Find where the given text appears and provide that cell's center as [X, Y] coordinate. 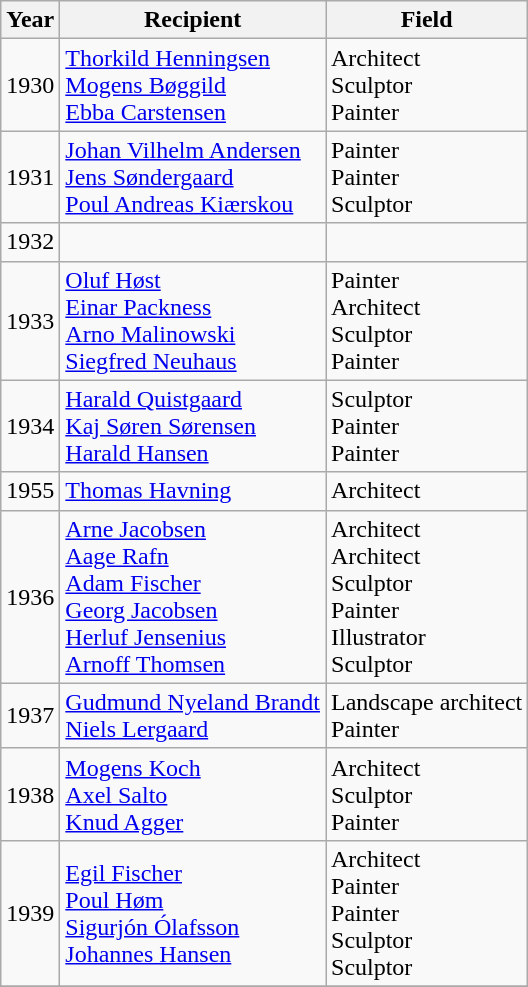
Gudmund Nyeland Brandt Niels Lergaard [193, 716]
Architect [427, 491]
Thomas Havning [193, 491]
Architect PainterPainterSculptorSculptor [427, 913]
Sculptor PainterPainter [427, 426]
1955 [30, 491]
ArchitectArchitectSculptorPainterIllustratorSculptor [427, 596]
ArchitectSculptorPainter [427, 85]
1932 [30, 242]
Landscape architect Painter [427, 716]
Thorkild Henningsen Mogens Bøggild Ebba Carstensen [193, 85]
PainterPainterSculptor [427, 177]
Architect Sculptor Painter [427, 794]
Mogens Koch Axel SaltoKnud Agger [193, 794]
1937 [30, 716]
Recipient [193, 20]
1938 [30, 794]
PainterArchitect Sculptor Painter [427, 320]
Field [427, 20]
1933 [30, 320]
1939 [30, 913]
Egil Fischer Poul HømSigurjón Ólafsson Johannes Hansen [193, 913]
Oluf Høst Einar Packness Arno Malinowski Siegfred Neuhaus [193, 320]
1930 [30, 85]
1934 [30, 426]
Arne Jacobsen Aage Rafn Adam Fischer Georg Jacobsen Herluf Jensenius Arnoff Thomsen [193, 596]
1931 [30, 177]
Harald Quistgaard Kaj Søren Sørensen Harald Hansen [193, 426]
1936 [30, 596]
Johan Vilhelm AndersenJens SøndergaardPoul Andreas Kiærskou [193, 177]
Year [30, 20]
